For the text-containing cell, return its midpoint in (x, y) coordinate format. 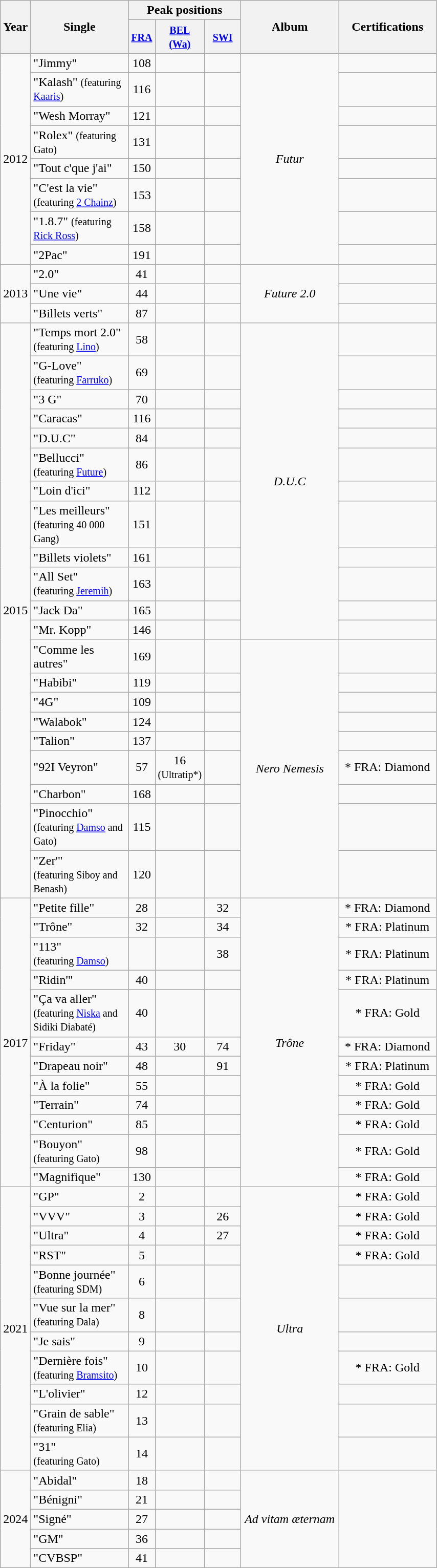
Future 2.0 (290, 293)
D.U.C (290, 481)
"Magnifique" (80, 1177)
"2.0" (80, 274)
124 (142, 721)
58 (142, 340)
165 (142, 610)
3 (142, 1216)
86 (142, 465)
191 (142, 254)
4 (142, 1236)
"Ultra" (80, 1236)
150 (142, 168)
"Billets verts" (80, 313)
30 (180, 1046)
18 (142, 1480)
"Jimmy" (80, 63)
"Dernière fois"(featuring Bramsito) (80, 1368)
98 (142, 1151)
"Signé" (80, 1519)
FRA (142, 37)
Ultra (290, 1329)
"Talion" (80, 741)
"Bouyon" (featuring Gato) (80, 1151)
"Jack Da" (80, 610)
"Caracas" (80, 419)
BEL(Wa) (180, 37)
"Walabok" (80, 721)
168 (142, 794)
115 (142, 827)
34 (223, 927)
"Terrain" (80, 1105)
Album (290, 27)
70 (142, 399)
153 (142, 195)
Single (80, 27)
109 (142, 702)
"Tout c'que j'ai" (80, 168)
"Ça va aller" (featuring Niska and Sidiki Diabaté) (80, 1013)
"CVBSP" (80, 1558)
"Charbon" (80, 794)
Trône (290, 1042)
2021 (15, 1329)
"GM" (80, 1538)
2 (142, 1197)
48 (142, 1066)
"Petite fille" (80, 908)
Nero Nemesis (290, 769)
"Une vie" (80, 293)
"C'est la vie" (featuring 2 Chainz) (80, 195)
"Wesh Morray" (80, 116)
12 (142, 1394)
87 (142, 313)
38 (223, 953)
2012 (15, 159)
"Pinocchio" (featuring Damso and Gato) (80, 827)
108 (142, 63)
"Centurion" (80, 1124)
"113" (featuring Damso) (80, 953)
10 (142, 1368)
43 (142, 1046)
146 (142, 630)
55 (142, 1085)
57 (142, 768)
169 (142, 656)
69 (142, 373)
"Vue sur la mer"(featuring Dala) (80, 1315)
"31"(featuring Gato) (80, 1454)
"Mr. Kopp" (80, 630)
13 (142, 1420)
28 (142, 908)
Futur (290, 159)
"Rolex" (featuring Gato) (80, 142)
91 (223, 1066)
Ad vitam æternam (290, 1519)
"4G" (80, 702)
"All Set"(featuring Jeremih) (80, 584)
Year (15, 27)
"Bonne journée"(featuring SDM) (80, 1282)
"Bénigni" (80, 1499)
Certifications (388, 27)
161 (142, 557)
"Billets violets" (80, 557)
"Ridin'" (80, 980)
130 (142, 1177)
Peak positions (185, 10)
"92I Veyron" (80, 768)
"GP" (80, 1197)
SWI (223, 37)
"Temps mort 2.0"(featuring Lino) (80, 340)
6 (142, 1282)
"1.8.7" (featuring Rick Ross) (80, 228)
"2Pac" (80, 254)
36 (142, 1538)
"3 G" (80, 399)
112 (142, 491)
2013 (15, 293)
"RST" (80, 1255)
5 (142, 1255)
119 (142, 682)
2024 (15, 1519)
"L'olivier" (80, 1394)
85 (142, 1124)
2015 (15, 610)
"D.U.C" (80, 438)
"Comme les autres" (80, 656)
"VVV" (80, 1216)
"Drapeau noir" (80, 1066)
"Les meilleurs"(featuring 40 000 Gang) (80, 524)
84 (142, 438)
"Friday" (80, 1046)
"À la folie" (80, 1085)
21 (142, 1499)
"Je sais" (80, 1341)
2017 (15, 1042)
14 (142, 1454)
"Abidal" (80, 1480)
44 (142, 293)
"Loin d'ici" (80, 491)
137 (142, 741)
"G-Love" (featuring Farruko) (80, 373)
"Bellucci"(featuring Future) (80, 465)
158 (142, 228)
16(Ultratip*) (180, 768)
"Kalash" (featuring Kaaris) (80, 89)
"Habibi" (80, 682)
"Grain de sable"(featuring Elia) (80, 1420)
131 (142, 142)
163 (142, 584)
8 (142, 1315)
120 (142, 874)
"Trône" (80, 927)
121 (142, 116)
151 (142, 524)
"Zer'" (featuring Siboy and Benash) (80, 874)
26 (223, 1216)
9 (142, 1341)
